Identify which cell holds the provided text, then report its [x, y] central coordinate. 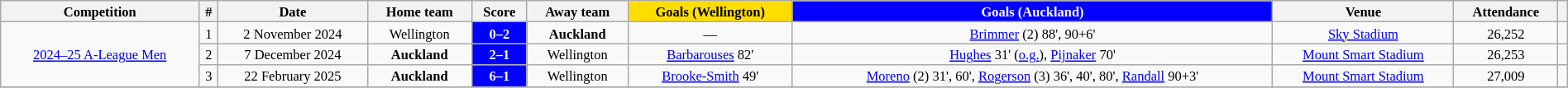
Sky Stadium [1363, 33]
Date [293, 12]
Away team [577, 12]
Barbarouses 82' [710, 54]
22 February 2025 [293, 76]
# [208, 12]
0–2 [500, 33]
Attendance [1506, 12]
3 [208, 76]
26,252 [1506, 33]
Goals (Auckland) [1032, 12]
2 [208, 54]
Competition [100, 12]
27,009 [1506, 76]
Score [500, 12]
Hughes 31' (o.g.), Pijnaker 70' [1032, 54]
Brimmer (2) 88', 90+6' [1032, 33]
26,253 [1506, 54]
1 [208, 33]
Brooke-Smith 49' [710, 76]
2 November 2024 [293, 33]
— [710, 33]
Moreno (2) 31', 60', Rogerson (3) 36', 40', 80', Randall 90+3' [1032, 76]
2024–25 A-League Men [100, 54]
Home team [419, 12]
6–1 [500, 76]
Goals (Wellington) [710, 12]
Venue [1363, 12]
2–1 [500, 54]
7 December 2024 [293, 54]
